Return [X, Y] of the center of cell containing provided text 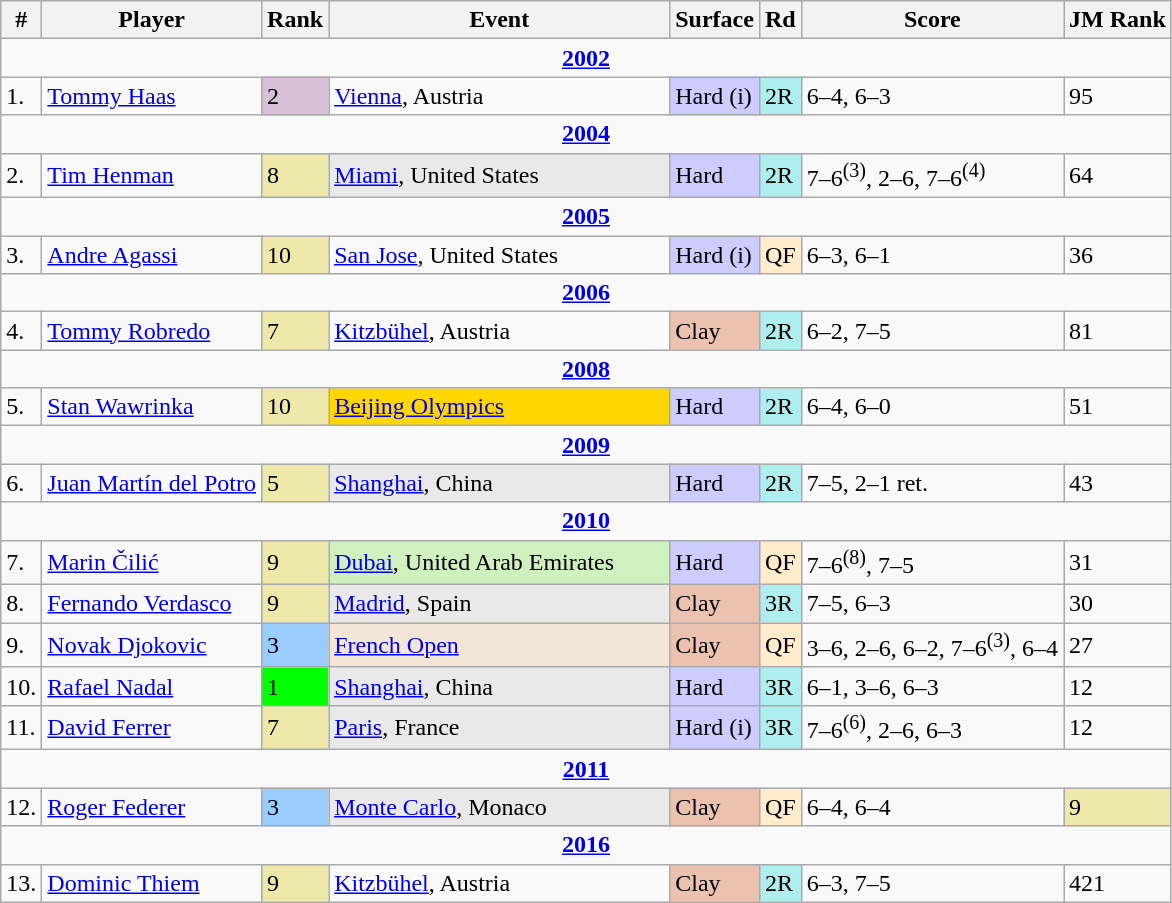
6–4, 6–4 [932, 807]
Andre Agassi [152, 255]
French Open [500, 646]
6. [22, 483]
San Jose, United States [500, 255]
Player [152, 20]
6–4, 6–0 [932, 407]
64 [1118, 176]
3. [22, 255]
Novak Djokovic [152, 646]
Monte Carlo, Monaco [500, 807]
2009 [586, 445]
9. [22, 646]
95 [1118, 96]
2002 [586, 58]
Rd [780, 20]
3–6, 2–6, 6–2, 7–6(3), 6–4 [932, 646]
2011 [586, 769]
8 [296, 176]
7–5, 6–3 [932, 604]
Miami, United States [500, 176]
7–6(8), 7–5 [932, 562]
Score [932, 20]
30 [1118, 604]
81 [1118, 331]
6–1, 3–6, 6–3 [932, 686]
31 [1118, 562]
7. [22, 562]
6–3, 6–1 [932, 255]
2005 [586, 217]
1 [296, 686]
Roger Federer [152, 807]
Juan Martín del Potro [152, 483]
2010 [586, 521]
Rafael Nadal [152, 686]
JM Rank [1118, 20]
11. [22, 728]
Tommy Robredo [152, 331]
David Ferrer [152, 728]
7–6(3), 2–6, 7–6(4) [932, 176]
6–4, 6–3 [932, 96]
Marin Čilić [152, 562]
13. [22, 883]
# [22, 20]
2008 [586, 369]
Paris, France [500, 728]
2006 [586, 293]
8. [22, 604]
Tim Henman [152, 176]
5. [22, 407]
2004 [586, 134]
Vienna, Austria [500, 96]
7–6(6), 2–6, 6–3 [932, 728]
43 [1118, 483]
Event [500, 20]
51 [1118, 407]
Stan Wawrinka [152, 407]
2. [22, 176]
421 [1118, 883]
Dominic Thiem [152, 883]
12. [22, 807]
2 [296, 96]
Tommy Haas [152, 96]
Madrid, Spain [500, 604]
4. [22, 331]
7–5, 2–1 ret. [932, 483]
2016 [586, 845]
Fernando Verdasco [152, 604]
36 [1118, 255]
5 [296, 483]
Dubai, United Arab Emirates [500, 562]
Surface [715, 20]
10. [22, 686]
Rank [296, 20]
Beijing Olympics [500, 407]
1. [22, 96]
27 [1118, 646]
6–3, 7–5 [932, 883]
6–2, 7–5 [932, 331]
